From the cell containing the given text, extract its center point as (X, Y) coordinate. 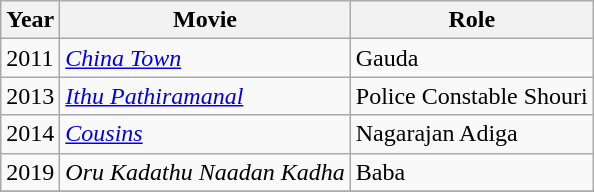
2011 (30, 58)
Ithu Pathiramanal (205, 96)
Movie (205, 20)
Oru Kadathu Naadan Kadha (205, 172)
Nagarajan Adiga (472, 134)
2019 (30, 172)
China Town (205, 58)
2013 (30, 96)
Role (472, 20)
Police Constable Shouri (472, 96)
Cousins (205, 134)
2014 (30, 134)
Baba (472, 172)
Year (30, 20)
Gauda (472, 58)
